Provide the (X, Y) coordinate of the cell's center where the given text is located.  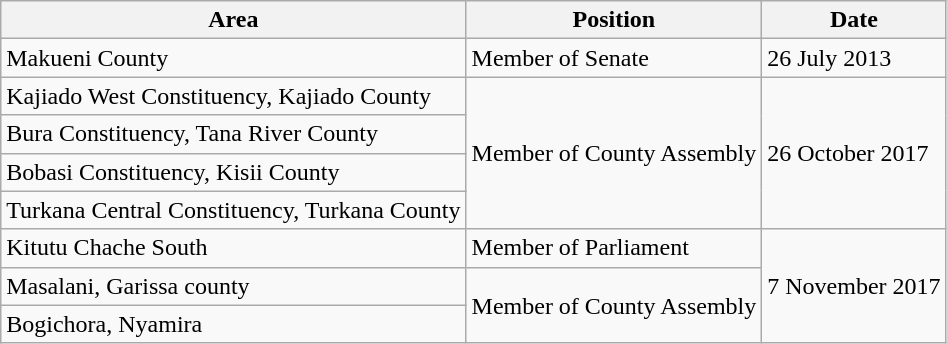
26 July 2013 (854, 58)
26 October 2017 (854, 153)
Bogichora, Nyamira (234, 324)
Member of Senate (614, 58)
7 November 2017 (854, 286)
Position (614, 20)
Bura Constituency, Tana River County (234, 134)
Member of Parliament (614, 248)
Makueni County (234, 58)
Turkana Central Constituency, Turkana County (234, 210)
Kitutu Chache South (234, 248)
Bobasi Constituency, Kisii County (234, 172)
Kajiado West Constituency, Kajiado County (234, 96)
Masalani, Garissa county (234, 286)
Date (854, 20)
Area (234, 20)
